Pinpoint the cell where the given text exists, returning its (x, y) midpoint coordinate. 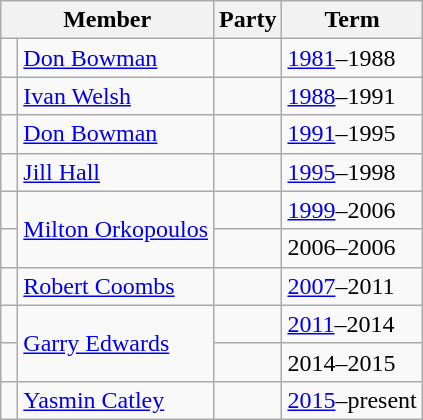
2006–2006 (352, 248)
Garry Edwards (116, 343)
2015–present (352, 400)
Term (352, 20)
Party (248, 20)
1999–2006 (352, 210)
Yasmin Catley (116, 400)
Robert Coombs (116, 286)
2011–2014 (352, 324)
Ivan Welsh (116, 96)
Member (108, 20)
2007–2011 (352, 286)
1995–1998 (352, 172)
2014–2015 (352, 362)
1991–1995 (352, 134)
1988–1991 (352, 96)
Milton Orkopoulos (116, 229)
Jill Hall (116, 172)
1981–1988 (352, 58)
